Identify which cell holds the provided text, then report its (x, y) central coordinate. 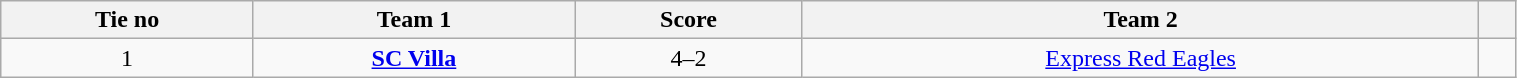
Team 2 (1140, 20)
4–2 (689, 58)
SC Villa (414, 58)
Score (689, 20)
Team 1 (414, 20)
Tie no (128, 20)
1 (128, 58)
Express Red Eagles (1140, 58)
